Pinpoint the cell where the given text exists, returning its [x, y] midpoint coordinate. 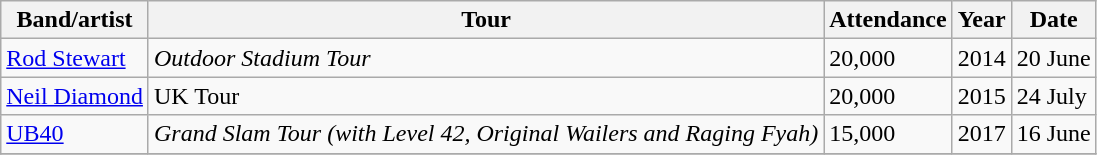
Band/artist [75, 20]
2014 [982, 58]
20 June [1054, 58]
2015 [982, 96]
2017 [982, 134]
Attendance [888, 20]
UB40 [75, 134]
Date [1054, 20]
Year [982, 20]
16 June [1054, 134]
Outdoor Stadium Tour [486, 58]
Neil Diamond [75, 96]
24 July [1054, 96]
UK Tour [486, 96]
Tour [486, 20]
15,000 [888, 134]
Grand Slam Tour (with Level 42, Original Wailers and Raging Fyah) [486, 134]
Rod Stewart [75, 58]
